Determine the [x, y] coordinate at the center of the cell enclosing the given text.  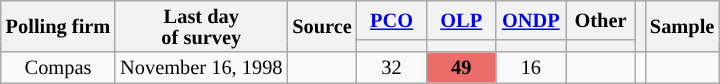
ONDP [531, 20]
Source [322, 26]
32 [392, 68]
PCO [392, 20]
Last day of survey [201, 26]
November 16, 1998 [201, 68]
Sample [682, 26]
49 [461, 68]
Other [601, 20]
OLP [461, 20]
Polling firm [58, 26]
16 [531, 68]
Compas [58, 68]
